Capture the cell that displays the provided text and extract its (x, y) central coordinate. 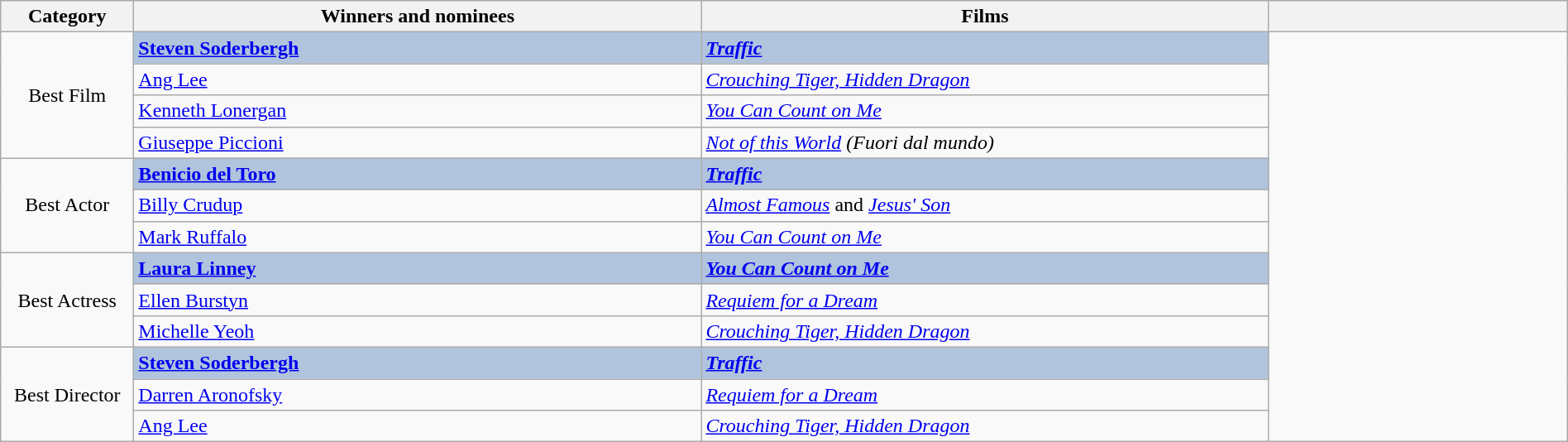
Winners and nominees (418, 17)
Ellen Burstyn (418, 300)
Benicio del Toro (418, 174)
Best Actress (68, 300)
Mark Ruffalo (418, 237)
Best Film (68, 95)
Best Actor (68, 205)
Giuseppe Piccioni (418, 142)
Not of this World (Fuori dal mundo) (985, 142)
Michelle Yeoh (418, 331)
Laura Linney (418, 268)
Kenneth Lonergan (418, 111)
Category (68, 17)
Billy Crudup (418, 205)
Best Director (68, 394)
Almost Famous and Jesus' Son (985, 205)
Darren Aronofsky (418, 395)
Films (985, 17)
